Pinpoint the cell where the given text exists, returning its [x, y] midpoint coordinate. 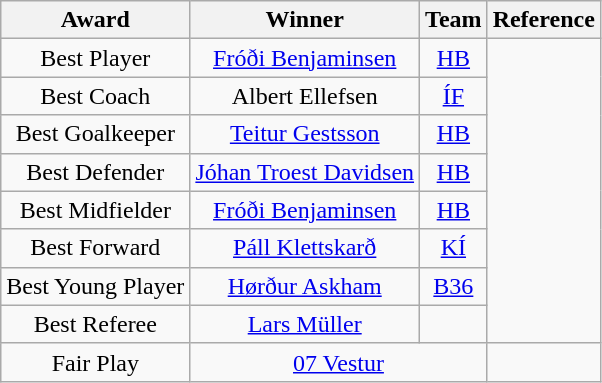
Best Coach [96, 96]
Albert Ellefsen [305, 96]
Jóhan Troest Davidsen [305, 172]
KÍ [454, 248]
Best Young Player [96, 286]
Fair Play [96, 362]
Winner [305, 20]
Reference [544, 20]
07 Vestur [338, 362]
Team [454, 20]
Award [96, 20]
Best Midfielder [96, 210]
B36 [454, 286]
Best Forward [96, 248]
ÍF [454, 96]
Best Player [96, 58]
Páll Klettskarð [305, 248]
Best Defender [96, 172]
Best Goalkeeper [96, 134]
Teitur Gestsson [305, 134]
Hørður Askham [305, 286]
Best Referee [96, 324]
Lars Müller [305, 324]
